Determine the (x, y) coordinate at the center of the cell enclosing the given text.  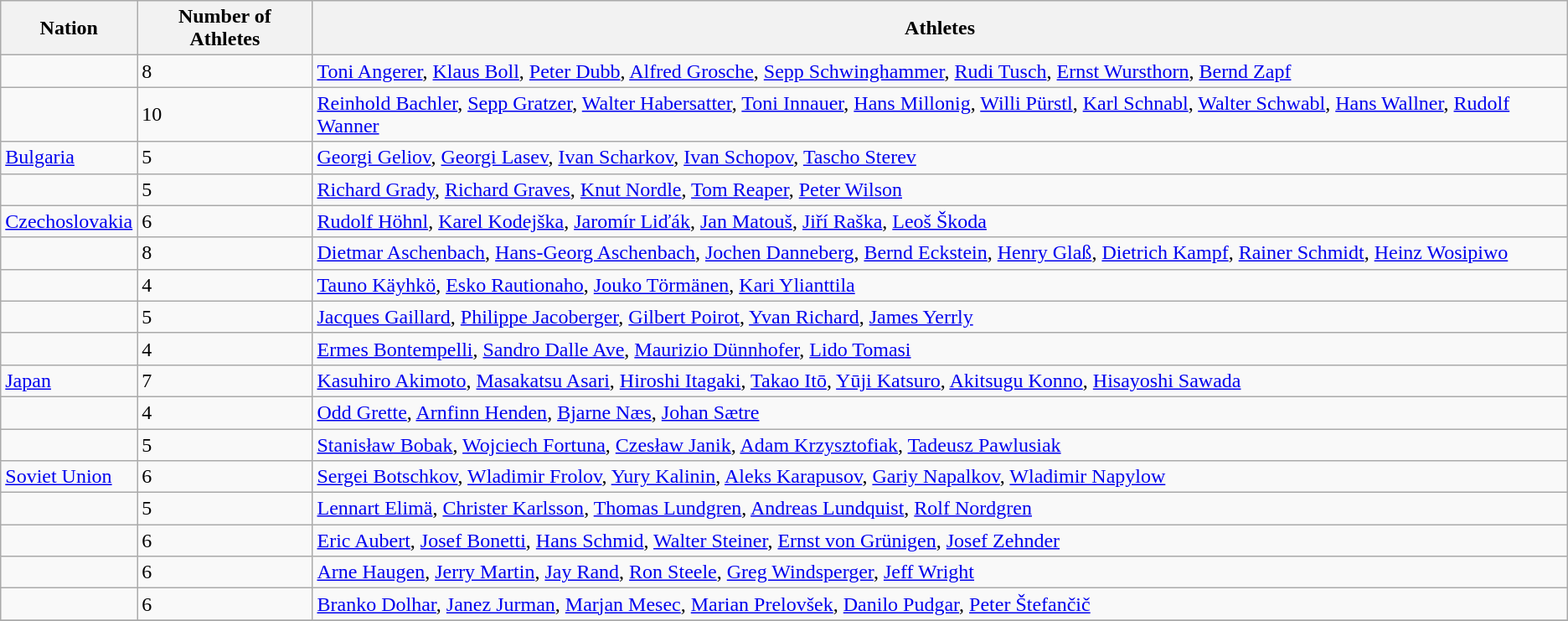
Kasuhiro Akimoto, Masakatsu Asari, Hiroshi Itagaki, Takao Itō, Yūji Katsuro, Akitsugu Konno, Hisayoshi Sawada (940, 380)
Branko Dolhar, Janez Jurman, Marjan Mesec, Marian Prelovšek, Danilo Pudgar, Peter Štefančič (940, 604)
Lennart Elimä, Christer Karlsson, Thomas Lundgren, Andreas Lundquist, Rolf Nordgren (940, 509)
Arne Haugen, Jerry Martin, Jay Rand, Ron Steele, Greg Windsperger, Jeff Wright (940, 572)
Czechoslovakia (69, 221)
Rudolf Höhnl, Karel Kodejška, Jaromír Liďák, Jan Matouš, Jiří Raška, Leoš Škoda (940, 221)
Jacques Gaillard, Philippe Jacoberger, Gilbert Poirot, Yvan Richard, James Yerrly (940, 317)
Bulgaria (69, 158)
10 (224, 114)
Japan (69, 380)
Odd Grette, Arnfinn Henden, Bjarne Næs, Johan Sætre (940, 412)
Number of Athletes (224, 28)
Athletes (940, 28)
Eric Aubert, Josef Bonetti, Hans Schmid, Walter Steiner, Ernst von Grünigen, Josef Zehnder (940, 541)
Georgi Geliov, Georgi Lasev, Ivan Scharkov, Ivan Schopov, Tascho Sterev (940, 158)
Nation (69, 28)
Soviet Union (69, 477)
Dietmar Aschenbach, Hans-Georg Aschenbach, Jochen Danneberg, Bernd Eckstein, Henry Glaß, Dietrich Kampf, Rainer Schmidt, Heinz Wosipiwo (940, 253)
Tauno Käyhkö, Esko Rautionaho, Jouko Törmänen, Kari Ylianttila (940, 285)
Sergei Botschkov, Wladimir Frolov, Yury Kalinin, Aleks Karapusov, Gariy Napalkov, Wladimir Napylow (940, 477)
Ermes Bontempelli, Sandro Dalle Ave, Maurizio Dünnhofer, Lido Tomasi (940, 349)
Stanisław Bobak, Wojciech Fortuna, Czesław Janik, Adam Krzysztofiak, Tadeusz Pawlusiak (940, 445)
Toni Angerer, Klaus Boll, Peter Dubb, Alfred Grosche, Sepp Schwinghammer, Rudi Tusch, Ernst Wursthorn, Bernd Zapf (940, 71)
Richard Grady, Richard Graves, Knut Nordle, Tom Reaper, Peter Wilson (940, 189)
7 (224, 380)
